Pinpoint the cell where the given text exists, returning its (x, y) midpoint coordinate. 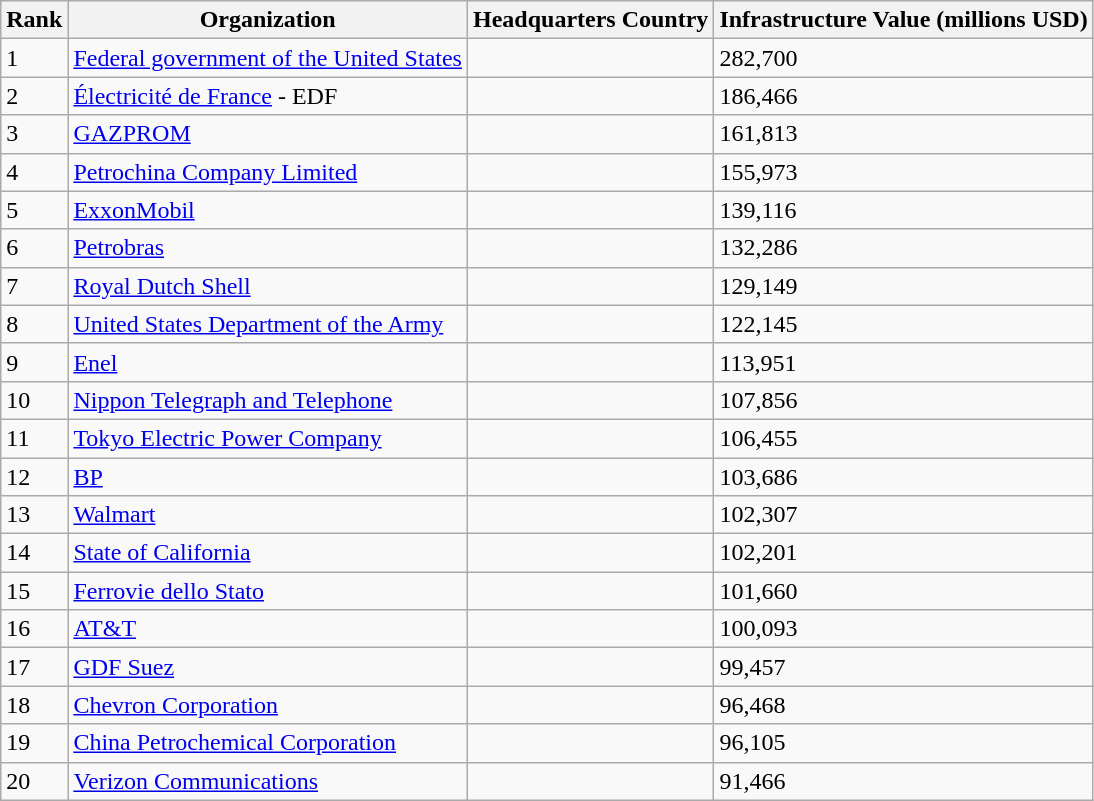
Nippon Telegraph and Telephone (268, 400)
155,973 (904, 172)
132,286 (904, 248)
129,149 (904, 286)
AT&T (268, 629)
100,093 (904, 629)
102,201 (904, 553)
Organization (268, 20)
14 (34, 553)
Rank (34, 20)
Verizon Communications (268, 781)
State of California (268, 553)
Enel (268, 362)
Électricité de France - EDF (268, 96)
113,951 (904, 362)
ExxonMobil (268, 210)
91,466 (904, 781)
Royal Dutch Shell (268, 286)
282,700 (904, 58)
15 (34, 591)
5 (34, 210)
6 (34, 248)
Tokyo Electric Power Company (268, 438)
13 (34, 515)
12 (34, 477)
122,145 (904, 324)
99,457 (904, 667)
3 (34, 134)
102,307 (904, 515)
7 (34, 286)
186,466 (904, 96)
161,813 (904, 134)
8 (34, 324)
China Petrochemical Corporation (268, 743)
103,686 (904, 477)
Infrastructure Value (millions USD) (904, 20)
16 (34, 629)
96,468 (904, 705)
Ferrovie dello Stato (268, 591)
17 (34, 667)
Federal government of the United States (268, 58)
106,455 (904, 438)
United States Department of the Army (268, 324)
Walmart (268, 515)
Petrochina Company Limited (268, 172)
101,660 (904, 591)
Chevron Corporation (268, 705)
11 (34, 438)
96,105 (904, 743)
4 (34, 172)
Petrobras (268, 248)
107,856 (904, 400)
20 (34, 781)
GAZPROM (268, 134)
10 (34, 400)
19 (34, 743)
GDF Suez (268, 667)
BP (268, 477)
Headquarters Country (590, 20)
9 (34, 362)
1 (34, 58)
139,116 (904, 210)
2 (34, 96)
18 (34, 705)
